Find where the given text appears and provide that cell's center as [x, y] coordinate. 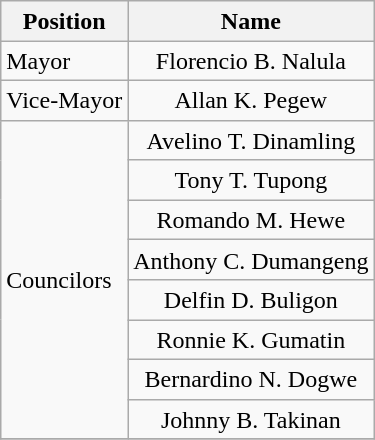
Johnny B. Takinan [251, 419]
Delfin D. Buligon [251, 300]
Ronnie K. Gumatin [251, 340]
Councilors [64, 280]
Tony T. Tupong [251, 180]
Bernardino N. Dogwe [251, 379]
Allan K. Pegew [251, 100]
Romando M. Hewe [251, 220]
Florencio B. Nalula [251, 61]
Anthony C. Dumangeng [251, 260]
Avelino T. Dinamling [251, 140]
Position [64, 21]
Vice-Mayor [64, 100]
Mayor [64, 61]
Name [251, 21]
